Extract the [x, y] coordinate from the center of the cell holding the provided text.  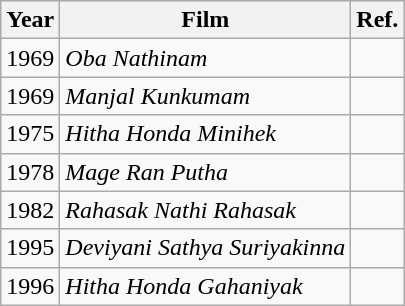
Deviyani Sathya Suriyakinna [206, 248]
Film [206, 20]
Rahasak Nathi Rahasak [206, 210]
Oba Nathinam [206, 58]
Hitha Honda Gahaniyak [206, 286]
1982 [30, 210]
1975 [30, 134]
1978 [30, 172]
Ref. [378, 20]
1996 [30, 286]
Hitha Honda Minihek [206, 134]
Mage Ran Putha [206, 172]
Year [30, 20]
Manjal Kunkumam [206, 96]
1995 [30, 248]
